Return (X, Y) of the center of cell containing provided text 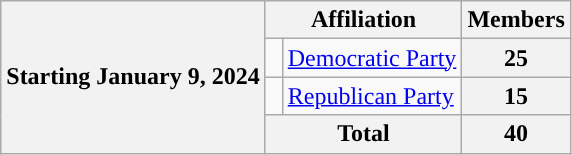
Republican Party (372, 96)
Total (364, 134)
15 (516, 96)
Affiliation (364, 20)
25 (516, 58)
40 (516, 134)
Democratic Party (372, 58)
Members (516, 20)
Starting January 9, 2024 (133, 77)
